Find where the given text appears and provide that cell's center as (x, y) coordinate. 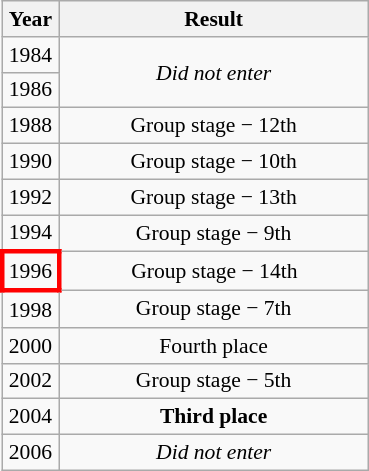
Group stage − 13th (214, 197)
1998 (30, 310)
2002 (30, 381)
Group stage − 10th (214, 162)
Third place (214, 417)
Fourth place (214, 346)
2006 (30, 453)
Group stage − 14th (214, 272)
1996 (30, 272)
Group stage − 7th (214, 310)
1994 (30, 234)
Group stage − 9th (214, 234)
1986 (30, 90)
1992 (30, 197)
Group stage − 12th (214, 126)
Result (214, 19)
2000 (30, 346)
1988 (30, 126)
Group stage − 5th (214, 381)
2004 (30, 417)
1990 (30, 162)
Year (30, 19)
1984 (30, 55)
